Scan for the cell matching the given text and deliver its (x, y) coordinate at center. 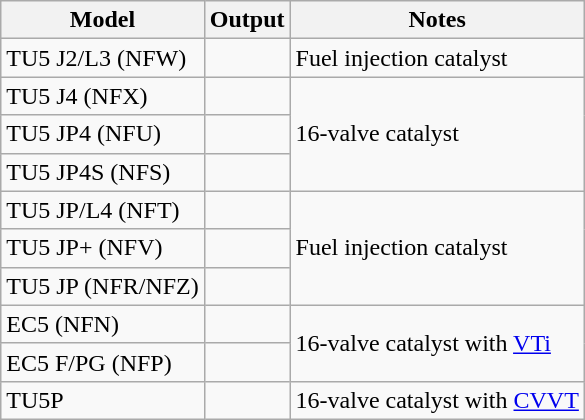
EC5 (NFN) (103, 324)
TU5 JP4 (NFU) (103, 134)
16-valve catalyst with CVVT (437, 400)
TU5 J2/L3 (NFW) (103, 58)
TU5 JP/L4 (NFT) (103, 210)
Model (103, 20)
TU5 J4 (NFX) (103, 96)
Output (247, 20)
TU5 JP+ (NFV) (103, 248)
TU5 JP (NFR/NFZ) (103, 286)
16-valve catalyst (437, 134)
16-valve catalyst with VTi (437, 343)
EC5 F/PG (NFP) (103, 362)
Notes (437, 20)
TU5 JP4S (NFS) (103, 172)
TU5P (103, 400)
